From the cell containing the given text, extract its center point as (X, Y) coordinate. 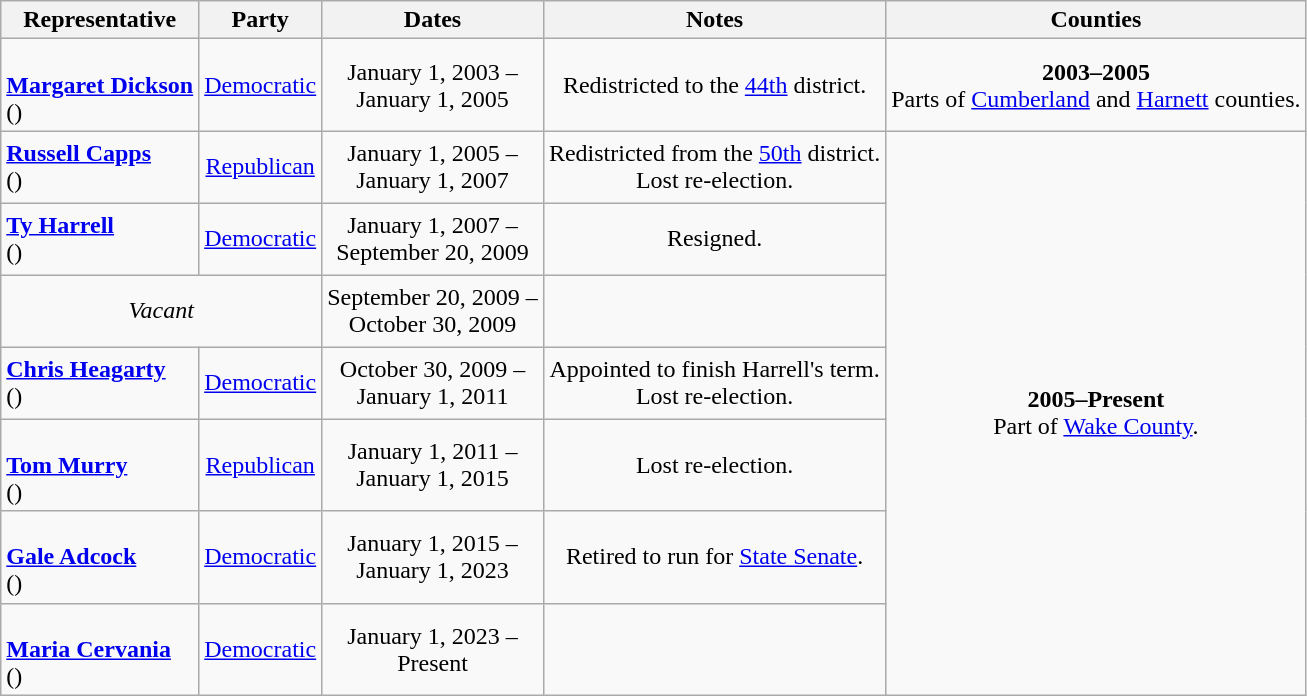
Dates (433, 20)
Margaret Dickson() (100, 85)
January 1, 2005 – January 1, 2007 (433, 167)
Counties (1096, 20)
Gale Adcock() (100, 557)
Vacant (162, 311)
Redistricted to the 44th district. (714, 85)
Resigned. (714, 239)
September 20, 2009 – October 30, 2009 (433, 311)
January 1, 2011 – January 1, 2015 (433, 465)
Ty Harrell() (100, 239)
January 1, 2015 – January 1, 2023 (433, 557)
Redistricted from the 50th district. Lost re-election. (714, 167)
Notes (714, 20)
Maria Cervania() (100, 649)
January 1, 2023 – Present (433, 649)
2005–Present Part of Wake County. (1096, 413)
Appointed to finish Harrell's term. Lost re-election. (714, 383)
October 30, 2009 – January 1, 2011 (433, 383)
2003–2005 Parts of Cumberland and Harnett counties. (1096, 85)
Tom Murry() (100, 465)
Chris Heagarty() (100, 383)
Russell Capps() (100, 167)
January 1, 2003 – January 1, 2005 (433, 85)
Representative (100, 20)
Lost re-election. (714, 465)
January 1, 2007 – September 20, 2009 (433, 239)
Party (260, 20)
Retired to run for State Senate. (714, 557)
